Identify which cell holds the provided text, then report its (x, y) central coordinate. 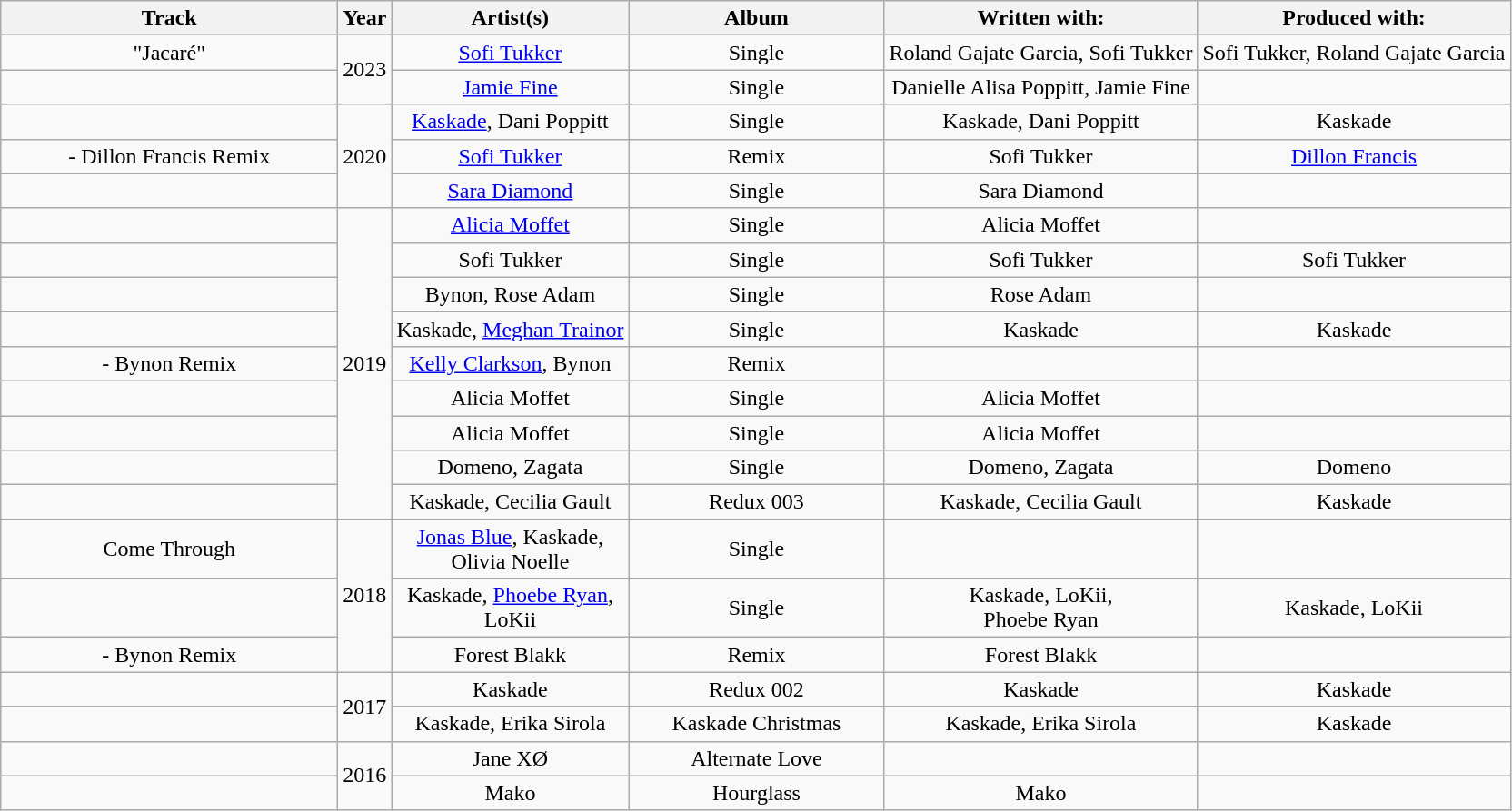
Alternate Love (756, 758)
2018 (365, 596)
2019 (365, 363)
Jane XØ (511, 758)
Dillon Francis (1354, 156)
Kaskade, LoKii (1354, 608)
Kaskade, Meghan Trainor (511, 329)
Track (169, 18)
Jamie Fine (511, 87)
Roland Gajate Garcia, Sofi Tukker (1041, 53)
2023 (365, 70)
- Dillon Francis Remix (169, 156)
Written with: (1041, 18)
"Jacaré" (169, 53)
2020 (365, 156)
Redux 002 (756, 689)
Come Through (169, 549)
Kaskade, LoKii,Phoebe Ryan (1041, 608)
Redux 003 (756, 502)
Produced with: (1354, 18)
Sofi Tukker, Roland Gajate Garcia (1354, 53)
Artist(s) (511, 18)
Rose Adam (1041, 294)
Kelly Clarkson, Bynon (511, 363)
Domeno (1354, 468)
Kaskade, Phoebe Ryan,LoKii (511, 608)
Kaskade Christmas (756, 724)
Bynon, Rose Adam (511, 294)
Album (756, 18)
2017 (365, 707)
Hourglass (756, 793)
2016 (365, 776)
Jonas Blue, Kaskade,Olivia Noelle (511, 549)
Danielle Alisa Poppitt, Jamie Fine (1041, 87)
Year (365, 18)
